Extract the [x, y] coordinate from the center of the cell holding the provided text.  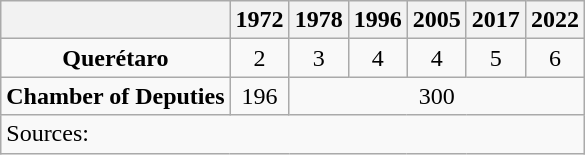
Chamber of Deputies [116, 96]
Sources: [293, 134]
2022 [554, 20]
300 [436, 96]
1972 [260, 20]
2005 [436, 20]
2017 [496, 20]
6 [554, 58]
Querétaro [116, 58]
1996 [378, 20]
1978 [318, 20]
3 [318, 58]
2 [260, 58]
5 [496, 58]
196 [260, 96]
